Provide the [X, Y] coordinate of the cell's center where the given text is located.  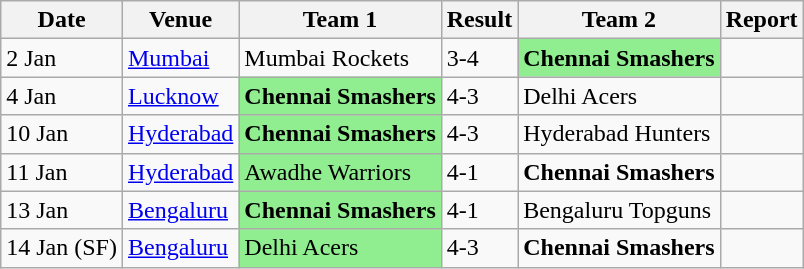
Awadhe Warriors [340, 172]
10 Jan [62, 134]
Report [762, 20]
Hyderabad Hunters [619, 134]
Bengaluru Topguns [619, 210]
2 Jan [62, 58]
Lucknow [180, 96]
Team 2 [619, 20]
13 Jan [62, 210]
Mumbai Rockets [340, 58]
3-4 [479, 58]
Result [479, 20]
Venue [180, 20]
Team 1 [340, 20]
11 Jan [62, 172]
4 Jan [62, 96]
Date [62, 20]
Mumbai [180, 58]
14 Jan (SF) [62, 248]
